Scan for the cell matching the given text and deliver its [X, Y] coordinate at center. 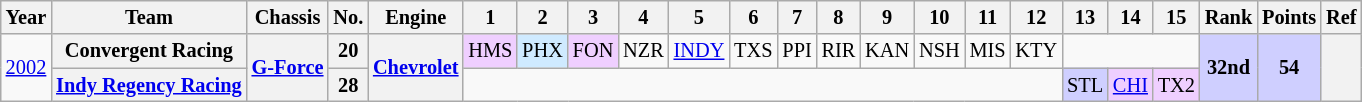
PPI [796, 51]
INDY [700, 51]
NSH [939, 51]
1 [490, 17]
Ref [1341, 17]
MIS [988, 51]
Year [26, 17]
Convergent Racing [148, 51]
FON [593, 51]
2002 [26, 68]
CHI [1130, 85]
13 [1085, 17]
7 [796, 17]
15 [1176, 17]
Points [1289, 17]
Engine [416, 17]
Chevrolet [416, 68]
11 [988, 17]
6 [753, 17]
9 [887, 17]
NZR [643, 51]
TX2 [1176, 85]
Indy Regency Racing [148, 85]
2 [542, 17]
RIR [839, 51]
G-Force [288, 68]
20 [348, 51]
TXS [753, 51]
14 [1130, 17]
KTY [1037, 51]
Chassis [288, 17]
28 [348, 85]
12 [1037, 17]
No. [348, 17]
5 [700, 17]
32nd [1228, 68]
PHX [542, 51]
54 [1289, 68]
HMS [490, 51]
Rank [1228, 17]
3 [593, 17]
Team [148, 17]
10 [939, 17]
8 [839, 17]
STL [1085, 85]
KAN [887, 51]
4 [643, 17]
